Search for the cell housing the specified text and yield its (x, y) center coordinate. 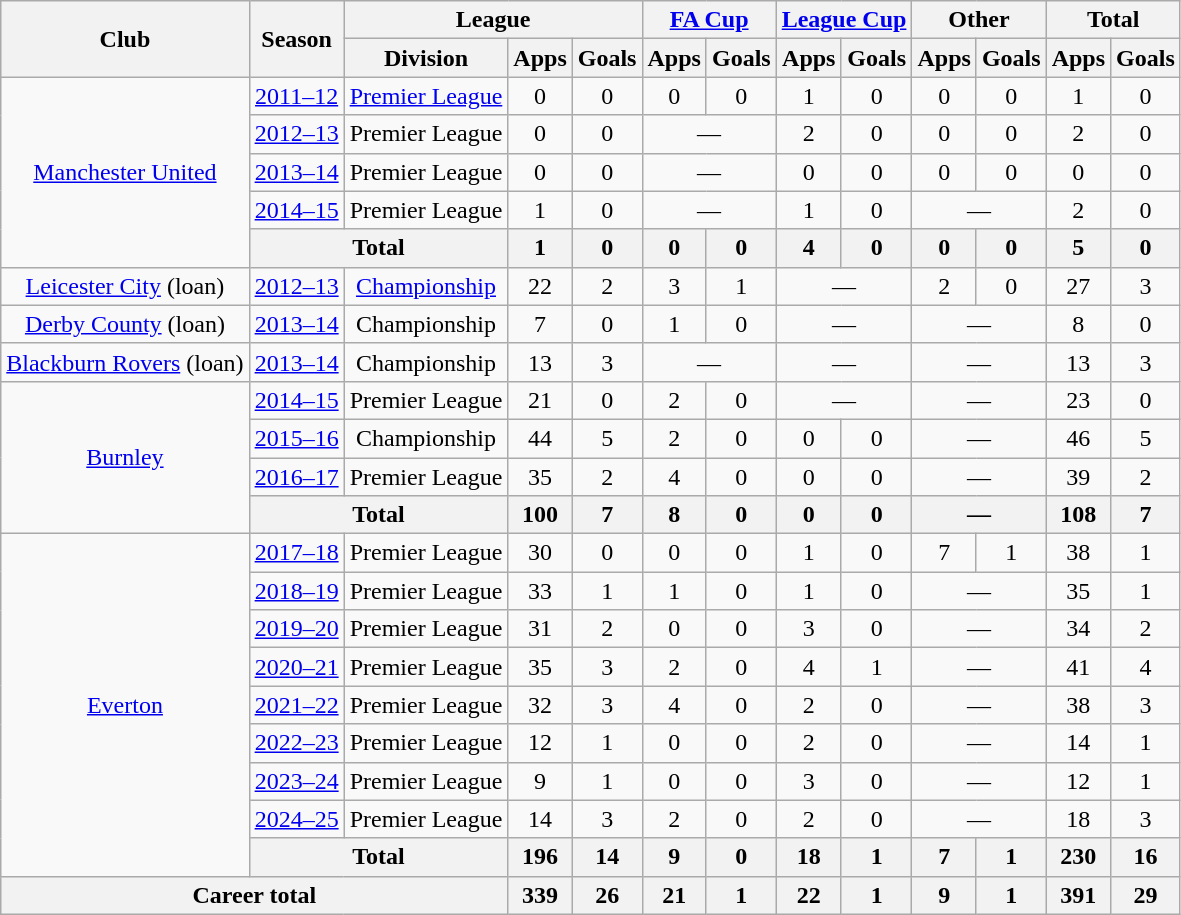
2021–22 (296, 705)
391 (1078, 895)
108 (1078, 515)
2015–16 (296, 438)
Division (426, 58)
Blackburn Rovers (loan) (125, 362)
34 (1078, 629)
30 (540, 553)
Club (125, 39)
196 (540, 857)
Manchester United (125, 172)
FA Cup (709, 20)
2023–24 (296, 781)
41 (1078, 667)
2017–18 (296, 553)
33 (540, 591)
16 (1146, 857)
2011–12 (296, 96)
46 (1078, 438)
2022–23 (296, 743)
230 (1078, 857)
2019–20 (296, 629)
23 (1078, 400)
29 (1146, 895)
Season (296, 39)
2024–25 (296, 819)
2016–17 (296, 477)
Everton (125, 706)
Leicester City (loan) (125, 286)
32 (540, 705)
339 (540, 895)
26 (607, 895)
44 (540, 438)
League (493, 20)
31 (540, 629)
Other (979, 20)
Career total (254, 895)
2018–19 (296, 591)
League Cup (844, 20)
2020–21 (296, 667)
Derby County (loan) (125, 324)
39 (1078, 477)
100 (540, 515)
Burnley (125, 457)
27 (1078, 286)
